Search for the cell housing the specified text and yield its [X, Y] center coordinate. 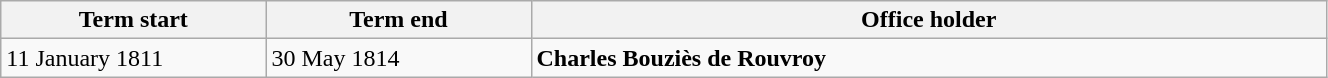
30 May 1814 [398, 58]
Term start [134, 20]
Office holder [928, 20]
Charles Bouziès de Rouvroy [928, 58]
11 January 1811 [134, 58]
Term end [398, 20]
